Scan for the cell matching the given text and deliver its [x, y] coordinate at center. 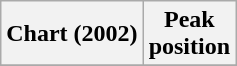
Peakposition [189, 34]
Chart (2002) [72, 34]
